Find where the given text appears and provide that cell's center as (X, Y) coordinate. 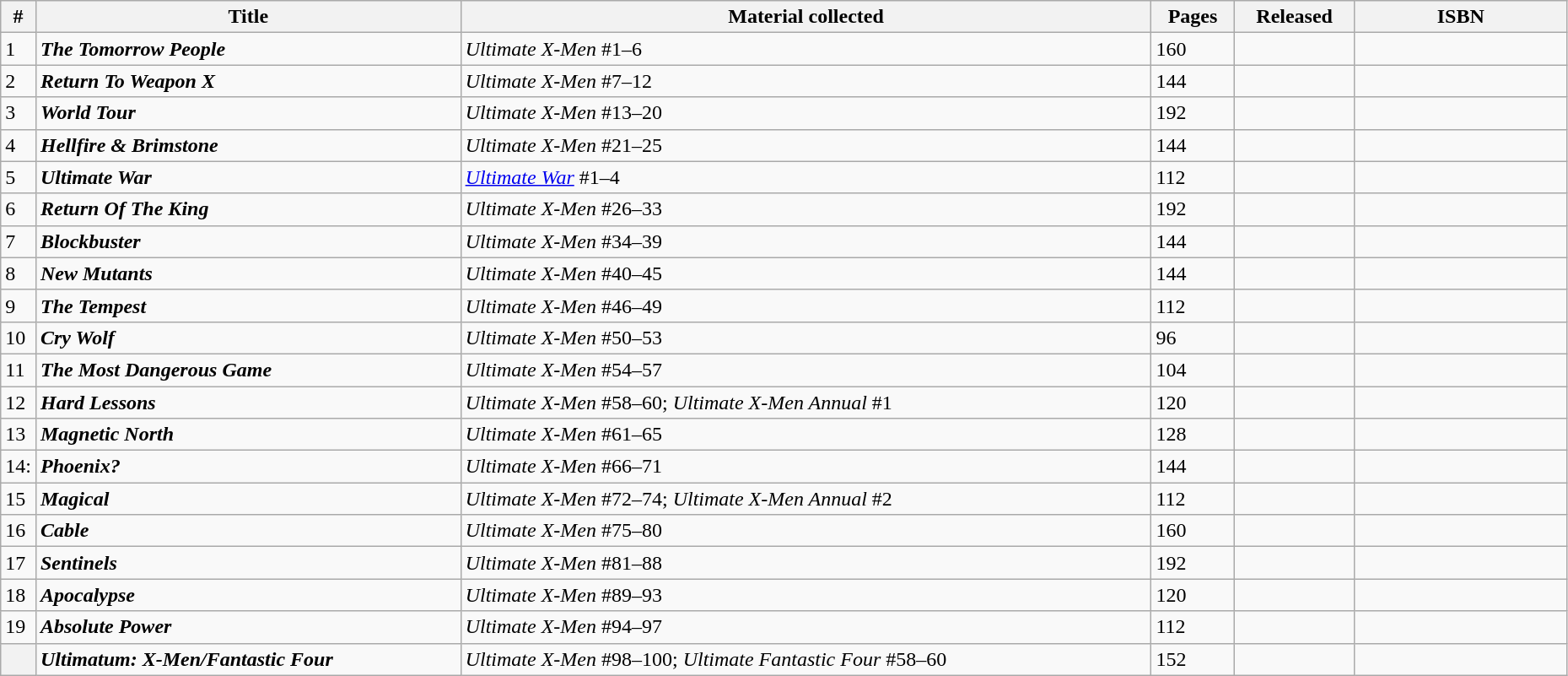
11 (19, 370)
1 (19, 49)
Ultimate X-Men #34–39 (806, 241)
19 (19, 627)
Material collected (806, 17)
Ultimate X-Men #75–80 (806, 531)
Ultimate X-Men #13–20 (806, 113)
The Most Dangerous Game (248, 370)
14: (19, 467)
Released (1294, 17)
Return Of The King (248, 209)
ISBN (1461, 17)
2 (19, 81)
Ultimate War (248, 177)
12 (19, 403)
World Tour (248, 113)
6 (19, 209)
Ultimate X-Men #98–100; Ultimate Fantastic Four #58–60 (806, 659)
Title (248, 17)
Absolute Power (248, 627)
Ultimate War #1–4 (806, 177)
5 (19, 177)
16 (19, 531)
New Mutants (248, 273)
Hellfire & Brimstone (248, 145)
The Tomorrow People (248, 49)
9 (19, 306)
Ultimate X-Men #21–25 (806, 145)
Return To Weapon X (248, 81)
Ultimate X-Men #81–88 (806, 563)
Ultimate X-Men #58–60; Ultimate X-Men Annual #1 (806, 403)
Ultimate X-Men #46–49 (806, 306)
3 (19, 113)
7 (19, 241)
Blockbuster (248, 241)
# (19, 17)
17 (19, 563)
4 (19, 145)
Cable (248, 531)
10 (19, 338)
104 (1193, 370)
Ultimate X-Men #7–12 (806, 81)
Magical (248, 499)
The Tempest (248, 306)
18 (19, 595)
Ultimate X-Men #50–53 (806, 338)
152 (1193, 659)
Ultimate X-Men #66–71 (806, 467)
Hard Lessons (248, 403)
Ultimatum: X-Men/Fantastic Four (248, 659)
96 (1193, 338)
Ultimate X-Men #89–93 (806, 595)
Ultimate X-Men #40–45 (806, 273)
Ultimate X-Men #94–97 (806, 627)
Ultimate X-Men #54–57 (806, 370)
Phoenix? (248, 467)
128 (1193, 435)
Ultimate X-Men #61–65 (806, 435)
Sentinels (248, 563)
Magnetic North (248, 435)
Apocalypse (248, 595)
Ultimate X-Men #1–6 (806, 49)
8 (19, 273)
Ultimate X-Men #72–74; Ultimate X-Men Annual #2 (806, 499)
Cry Wolf (248, 338)
13 (19, 435)
Ultimate X-Men #26–33 (806, 209)
15 (19, 499)
Pages (1193, 17)
